Return [X, Y] of the center of cell containing provided text 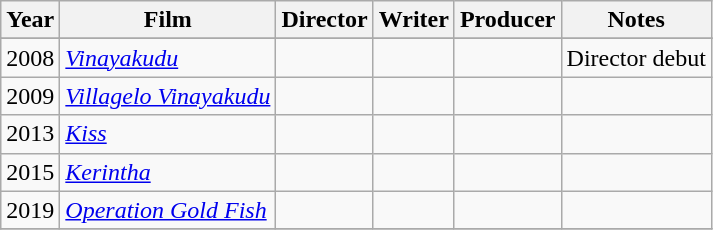
Director debut [636, 58]
Writer [414, 20]
2008 [30, 58]
Kiss [168, 134]
Year [30, 20]
2019 [30, 210]
2013 [30, 134]
Director [324, 20]
Vinayakudu [168, 58]
Kerintha [168, 172]
Film [168, 20]
Producer [508, 20]
2015 [30, 172]
Operation Gold Fish [168, 210]
2009 [30, 96]
Villagelo Vinayakudu [168, 96]
Notes [636, 20]
